From the cell containing the given text, extract its center point as [X, Y] coordinate. 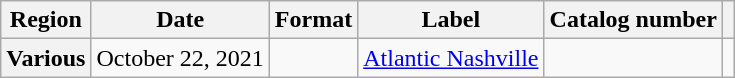
October 22, 2021 [180, 58]
Catalog number [633, 20]
Format [313, 20]
Label [451, 20]
Atlantic Nashville [451, 58]
Various [46, 58]
Date [180, 20]
Region [46, 20]
